Find where the given text appears and provide that cell's center as [X, Y] coordinate. 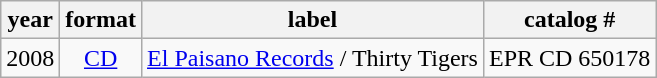
EPR CD 650178 [569, 58]
CD [101, 58]
label [313, 20]
year [30, 20]
format [101, 20]
2008 [30, 58]
El Paisano Records / Thirty Tigers [313, 58]
catalog # [569, 20]
